For the text-containing cell, return its midpoint in [x, y] coordinate format. 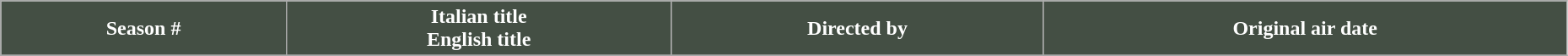
Original air date [1305, 29]
Italian titleEnglish title [478, 29]
Directed by [857, 29]
Season # [143, 29]
